Determine the (x, y) coordinate at the center of the cell enclosing the given text.  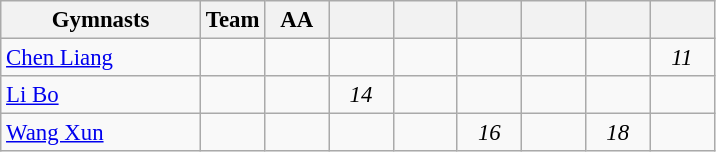
14 (361, 95)
Wang Xun (101, 133)
Gymnasts (101, 20)
Li Bo (101, 95)
11 (682, 58)
18 (618, 133)
Team (232, 20)
AA (297, 20)
Chen Liang (101, 58)
16 (489, 133)
